Search for the cell housing the specified text and yield its [x, y] center coordinate. 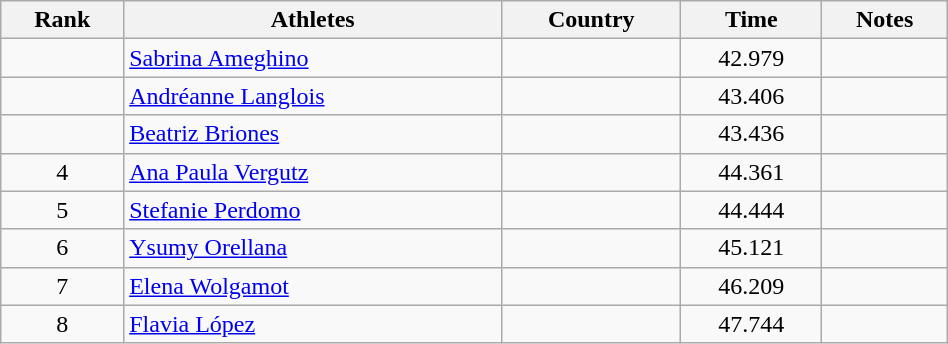
46.209 [752, 286]
47.744 [752, 324]
5 [62, 210]
Notes [884, 20]
42.979 [752, 58]
Athletes [313, 20]
Andréanne Langlois [313, 96]
Rank [62, 20]
Stefanie Perdomo [313, 210]
4 [62, 172]
44.444 [752, 210]
7 [62, 286]
Country [592, 20]
8 [62, 324]
Flavia López [313, 324]
Ysumy Orellana [313, 248]
Beatriz Briones [313, 134]
Time [752, 20]
43.406 [752, 96]
Ana Paula Vergutz [313, 172]
Elena Wolgamot [313, 286]
44.361 [752, 172]
6 [62, 248]
45.121 [752, 248]
43.436 [752, 134]
Sabrina Ameghino [313, 58]
